Scan for the cell matching the given text and deliver its (X, Y) coordinate at center. 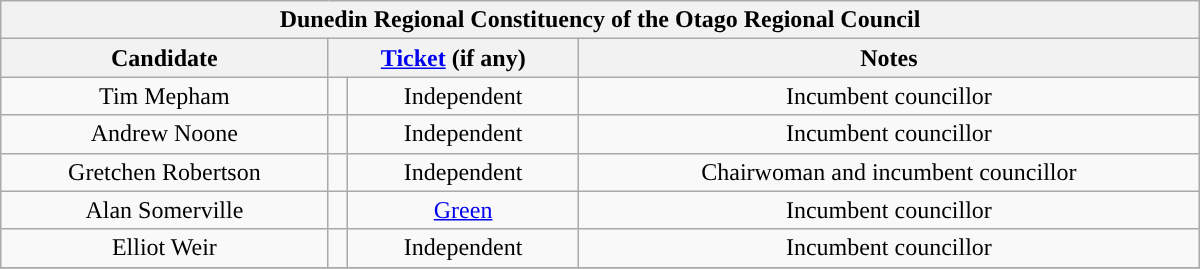
Notes (890, 58)
Gretchen Robertson (164, 172)
Chairwoman and incumbent councillor (890, 172)
Green (464, 210)
Andrew Noone (164, 134)
Candidate (164, 58)
Dunedin Regional Constituency of the Otago Regional Council (600, 20)
Alan Somerville (164, 210)
Tim Mepham (164, 96)
Ticket (if any) (454, 58)
Elliot Weir (164, 248)
